Provide the [x, y] coordinate of the cell's center where the given text is located.  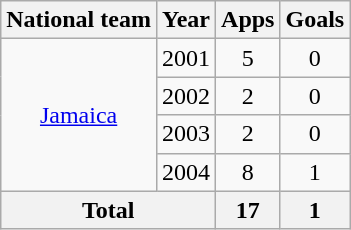
2002 [186, 96]
8 [248, 172]
2003 [186, 134]
Apps [248, 20]
Goals [315, 20]
2001 [186, 58]
Jamaica [79, 115]
Year [186, 20]
2004 [186, 172]
17 [248, 210]
5 [248, 58]
National team [79, 20]
Total [108, 210]
